Locate the cell with the specified text and output its (x, y) center coordinate. 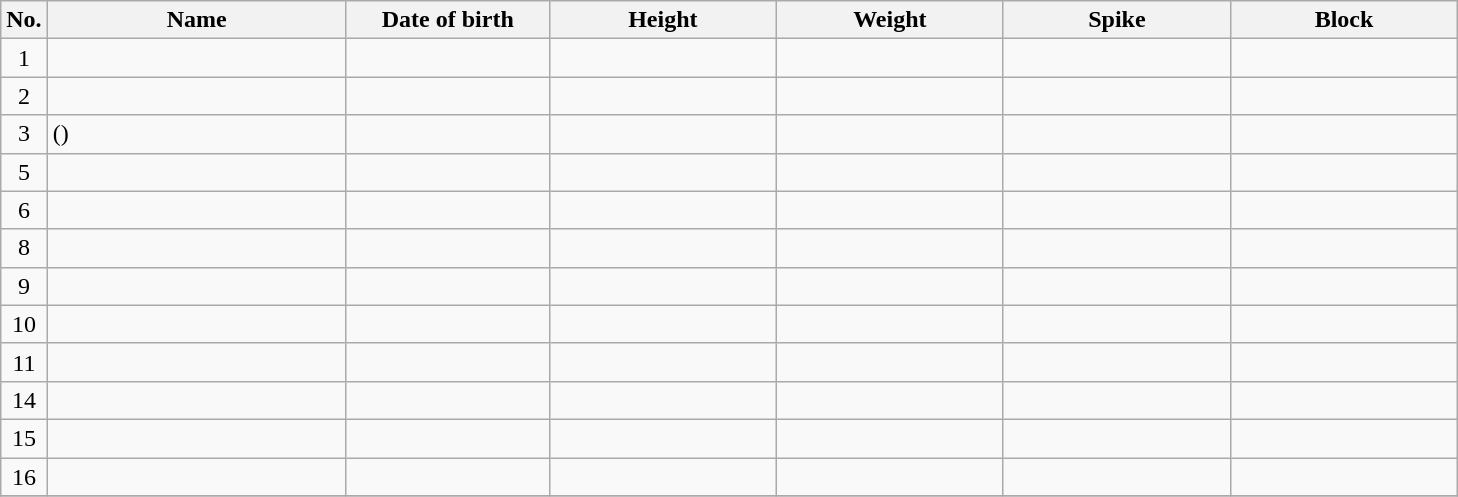
11 (24, 362)
14 (24, 400)
5 (24, 172)
8 (24, 248)
9 (24, 286)
1 (24, 58)
Weight (890, 20)
No. (24, 20)
2 (24, 96)
6 (24, 210)
10 (24, 324)
Height (662, 20)
3 (24, 134)
16 (24, 477)
Name (196, 20)
15 (24, 438)
Block (1344, 20)
() (196, 134)
Date of birth (448, 20)
Spike (1116, 20)
